Search for the cell housing the specified text and yield its [X, Y] center coordinate. 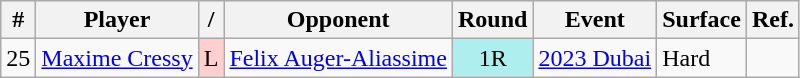
Maxime Cressy [117, 58]
Event [595, 20]
Opponent [338, 20]
2023 Dubai [595, 58]
25 [18, 58]
Round [492, 20]
Ref. [772, 20]
/ [211, 20]
Hard [702, 58]
# [18, 20]
Surface [702, 20]
Felix Auger-Aliassime [338, 58]
1R [492, 58]
L [211, 58]
Player [117, 20]
